Capture the cell that displays the provided text and extract its (x, y) central coordinate. 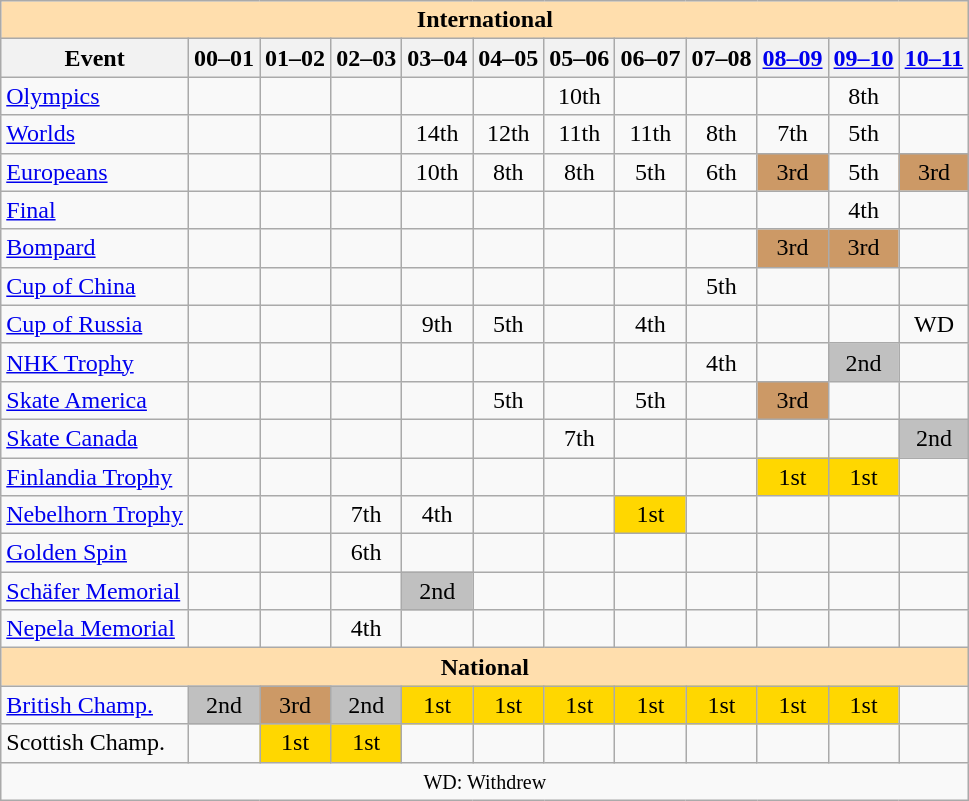
Europeans (95, 172)
09–10 (864, 58)
10–11 (934, 58)
Event (95, 58)
Skate Canada (95, 438)
06–07 (650, 58)
9th (438, 324)
Scottish Champ. (95, 743)
05–06 (580, 58)
International (485, 20)
Golden Spin (95, 553)
Worlds (95, 134)
NHK Trophy (95, 362)
Nebelhorn Trophy (95, 515)
04–05 (508, 58)
Final (95, 210)
Olympics (95, 96)
Cup of Russia (95, 324)
08–09 (792, 58)
WD (934, 324)
00–01 (224, 58)
Skate America (95, 400)
Cup of China (95, 286)
12th (508, 134)
National (485, 667)
Schäfer Memorial (95, 591)
WD: Withdrew (485, 781)
03–04 (438, 58)
02–03 (366, 58)
Bompard (95, 248)
British Champ. (95, 705)
Finlandia Trophy (95, 477)
07–08 (722, 58)
Nepela Memorial (95, 629)
14th (438, 134)
01–02 (296, 58)
